Scan for the cell matching the given text and deliver its (X, Y) coordinate at center. 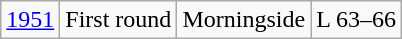
Morningside (244, 20)
1951 (30, 20)
L 63–66 (356, 20)
First round (118, 20)
